Return (x, y) of the center of cell containing provided text 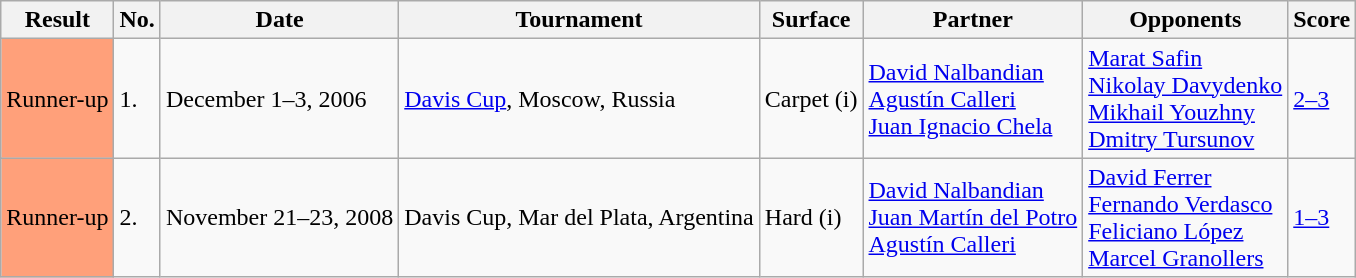
November 21–23, 2008 (279, 218)
Davis Cup, Mar del Plata, Argentina (580, 218)
Score (1322, 20)
Surface (811, 20)
Davis Cup, Moscow, Russia (580, 98)
Date (279, 20)
Partner (973, 20)
No. (137, 20)
2–3 (1322, 98)
Result (58, 20)
2. (137, 218)
Opponents (1186, 20)
December 1–3, 2006 (279, 98)
Marat Safin Nikolay Davydenko Mikhail Youzhny Dmitry Tursunov (1186, 98)
1. (137, 98)
Carpet (i) (811, 98)
Hard (i) (811, 218)
David Ferrer Fernando Verdasco Feliciano López Marcel Granollers (1186, 218)
David Nalbandian Agustín Calleri Juan Ignacio Chela (973, 98)
Tournament (580, 20)
1–3 (1322, 218)
David Nalbandian Juan Martín del Potro Agustín Calleri (973, 218)
